Find where the given text appears and provide that cell's center as [x, y] coordinate. 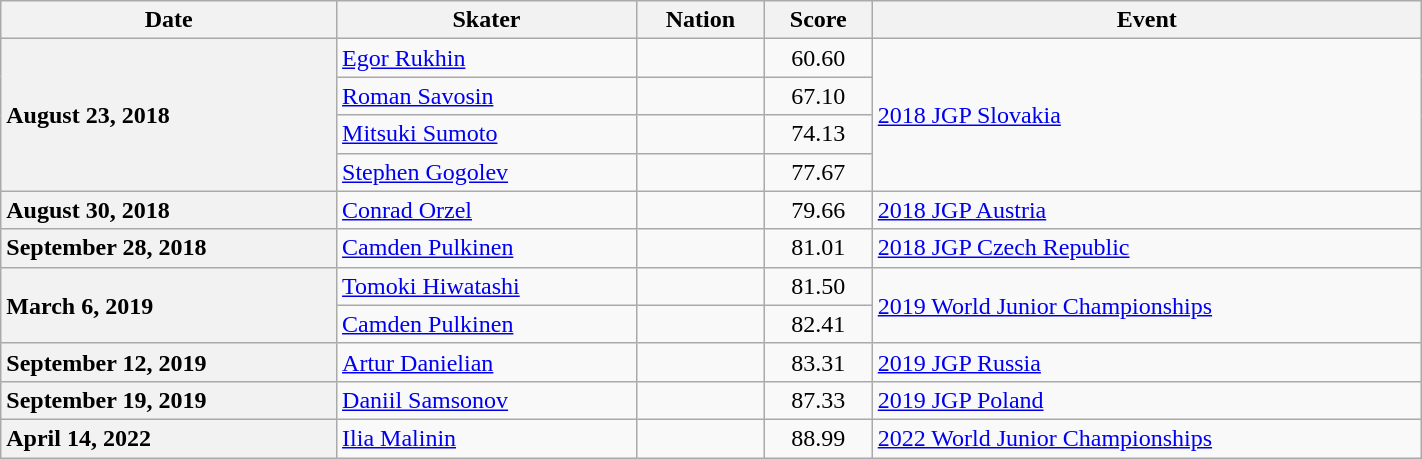
77.67 [818, 172]
2018 JGP Slovakia [1146, 115]
87.33 [818, 400]
September 12, 2019 [169, 362]
81.50 [818, 286]
Egor Rukhin [487, 58]
Stephen Gogolev [487, 172]
2018 JGP Czech Republic [1146, 248]
March 6, 2019 [169, 305]
83.31 [818, 362]
September 28, 2018 [169, 248]
August 23, 2018 [169, 115]
April 14, 2022 [169, 438]
2022 World Junior Championships [1146, 438]
Mitsuki Sumoto [487, 134]
74.13 [818, 134]
82.41 [818, 324]
Skater [487, 20]
67.10 [818, 96]
Nation [700, 20]
Artur Danielian [487, 362]
2018 JGP Austria [1146, 210]
Roman Savosin [487, 96]
Ilia Malinin [487, 438]
60.60 [818, 58]
September 19, 2019 [169, 400]
81.01 [818, 248]
2019 World Junior Championships [1146, 305]
August 30, 2018 [169, 210]
2019 JGP Poland [1146, 400]
Date [169, 20]
Event [1146, 20]
Daniil Samsonov [487, 400]
Score [818, 20]
88.99 [818, 438]
Conrad Orzel [487, 210]
Tomoki Hiwatashi [487, 286]
2019 JGP Russia [1146, 362]
79.66 [818, 210]
